Locate the cell with the specified text and output its [x, y] center coordinate. 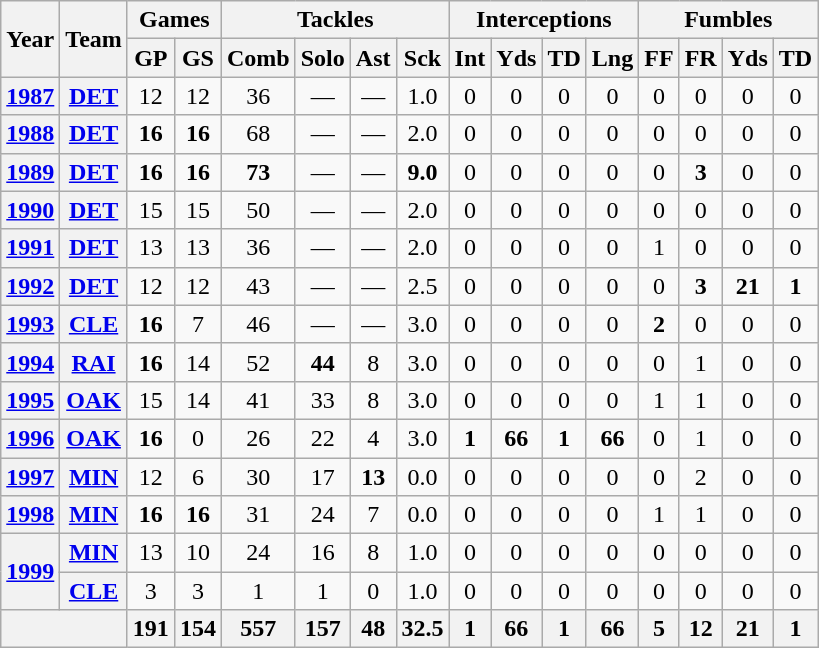
10 [198, 553]
43 [258, 286]
1996 [30, 438]
4 [373, 438]
RAI [94, 362]
FR [700, 58]
6 [198, 477]
Year [30, 39]
1997 [30, 477]
22 [322, 438]
31 [258, 515]
50 [258, 210]
Tackles [335, 20]
1988 [30, 134]
GS [198, 58]
Team [94, 39]
1998 [30, 515]
1987 [30, 96]
2.5 [422, 286]
48 [373, 629]
Lng [612, 58]
1991 [30, 248]
1994 [30, 362]
9.0 [422, 172]
1989 [30, 172]
Sck [422, 58]
191 [150, 629]
FF [659, 58]
1992 [30, 286]
17 [322, 477]
557 [258, 629]
Fumbles [728, 20]
5 [659, 629]
33 [322, 400]
1995 [30, 400]
Solo [322, 58]
GP [150, 58]
68 [258, 134]
26 [258, 438]
Comb [258, 58]
52 [258, 362]
Int [470, 58]
Ast [373, 58]
1999 [30, 572]
157 [322, 629]
Interceptions [544, 20]
30 [258, 477]
Games [174, 20]
44 [322, 362]
73 [258, 172]
154 [198, 629]
41 [258, 400]
1990 [30, 210]
46 [258, 324]
1993 [30, 324]
32.5 [422, 629]
